Detect which cell encompasses the target text, then output its (x, y) center coordinate. 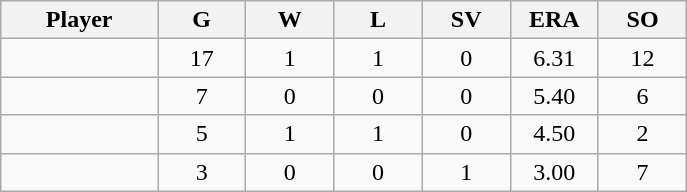
3 (202, 172)
5 (202, 134)
6.31 (554, 58)
17 (202, 58)
W (290, 20)
12 (642, 58)
3.00 (554, 172)
Player (80, 20)
ERA (554, 20)
G (202, 20)
2 (642, 134)
4.50 (554, 134)
SV (466, 20)
6 (642, 96)
5.40 (554, 96)
SO (642, 20)
L (378, 20)
